Search for the cell housing the specified text and yield its (X, Y) center coordinate. 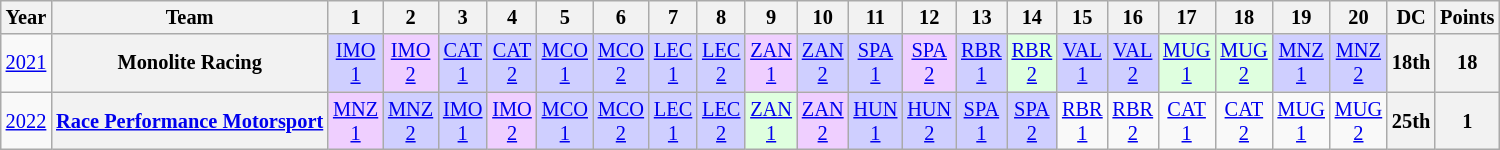
2022 (26, 121)
VAL2 (1133, 63)
10 (823, 17)
7 (673, 17)
17 (1186, 17)
DC (1411, 17)
VAL1 (1082, 63)
2 (410, 17)
Year (26, 17)
15 (1082, 17)
5 (565, 17)
25th (1411, 121)
3 (462, 17)
13 (981, 17)
4 (512, 17)
6 (621, 17)
Monolite Racing (190, 63)
Team (190, 17)
HUN1 (875, 121)
12 (929, 17)
9 (771, 17)
14 (1032, 17)
8 (721, 17)
16 (1133, 17)
HUN2 (929, 121)
Points (1467, 17)
19 (1302, 17)
Race Performance Motorsport (190, 121)
11 (875, 17)
2021 (26, 63)
20 (1358, 17)
18th (1411, 63)
